Identify which cell holds the provided text, then report its (X, Y) central coordinate. 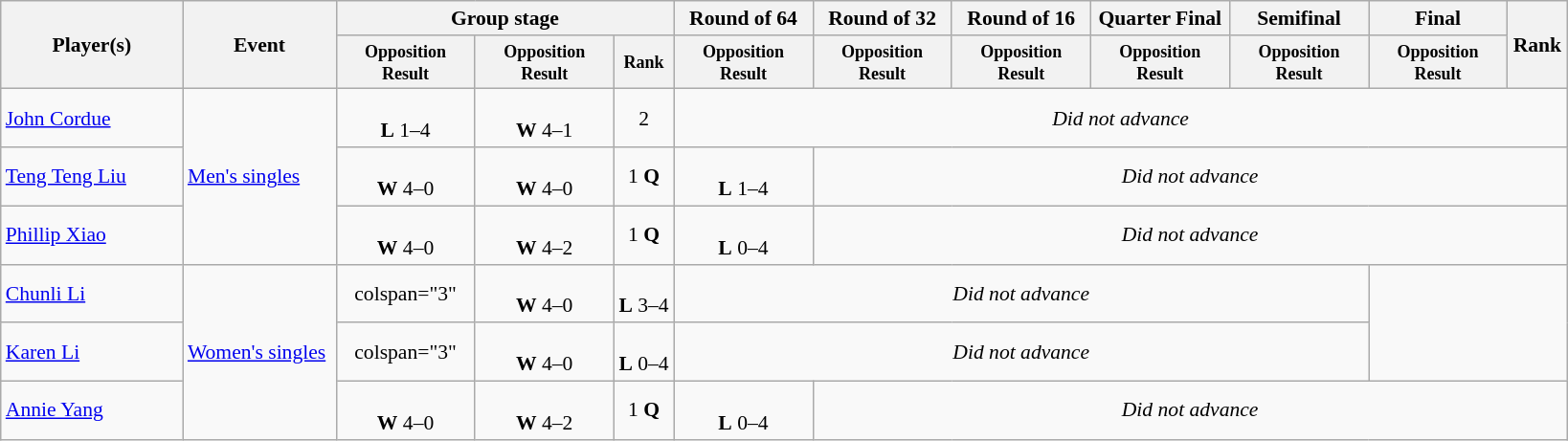
Men's singles (259, 176)
W 4–1 (544, 119)
Round of 32 (883, 18)
Group stage (505, 18)
Karen Li (92, 352)
Quarter Final (1160, 18)
L 3–4 (643, 293)
Final (1438, 18)
2 (643, 119)
Women's singles (259, 352)
Chunli Li (92, 293)
Teng Teng Liu (92, 176)
John Cordue (92, 119)
Annie Yang (92, 411)
Semifinal (1298, 18)
Phillip Xiao (92, 235)
Round of 64 (743, 18)
Player(s) (92, 45)
Event (259, 45)
Round of 16 (1020, 18)
